Find where the given text appears and provide that cell's center as [X, Y] coordinate. 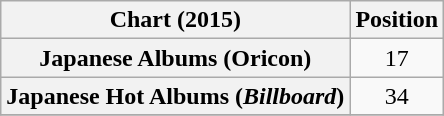
34 [397, 96]
Position [397, 20]
17 [397, 58]
Japanese Albums (Oricon) [176, 58]
Chart (2015) [176, 20]
Japanese Hot Albums (Billboard) [176, 96]
